Scan for the cell matching the given text and deliver its (x, y) coordinate at center. 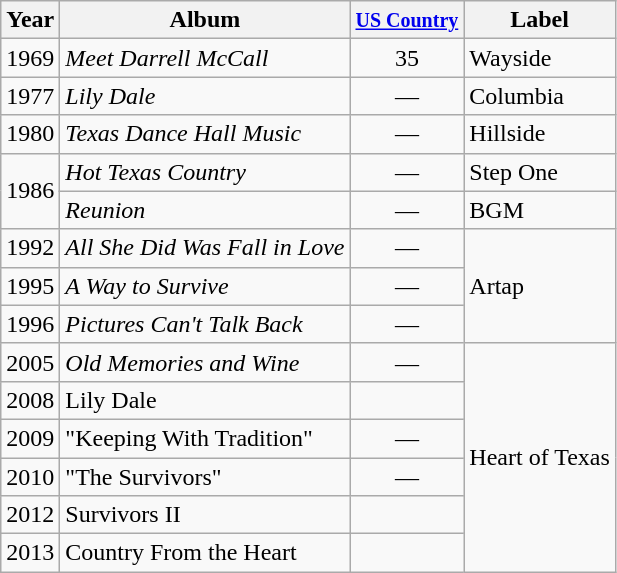
"The Survivors" (205, 477)
1996 (30, 324)
35 (407, 58)
1995 (30, 286)
1980 (30, 134)
"Keeping With Tradition" (205, 438)
US Country (407, 20)
Wayside (540, 58)
Heart of Texas (540, 457)
1977 (30, 96)
1992 (30, 248)
Pictures Can't Talk Back (205, 324)
2009 (30, 438)
Artap (540, 286)
Album (205, 20)
Hillside (540, 134)
2010 (30, 477)
Old Memories and Wine (205, 362)
1969 (30, 58)
2013 (30, 553)
2005 (30, 362)
Label (540, 20)
Meet Darrell McCall (205, 58)
Texas Dance Hall Music (205, 134)
BGM (540, 210)
1986 (30, 191)
Step One (540, 172)
Hot Texas Country (205, 172)
A Way to Survive (205, 286)
Country From the Heart (205, 553)
Reunion (205, 210)
Year (30, 20)
2008 (30, 400)
Survivors II (205, 515)
All She Did Was Fall in Love (205, 248)
2012 (30, 515)
Columbia (540, 96)
